Locate the cell with the specified text and output its (X, Y) center coordinate. 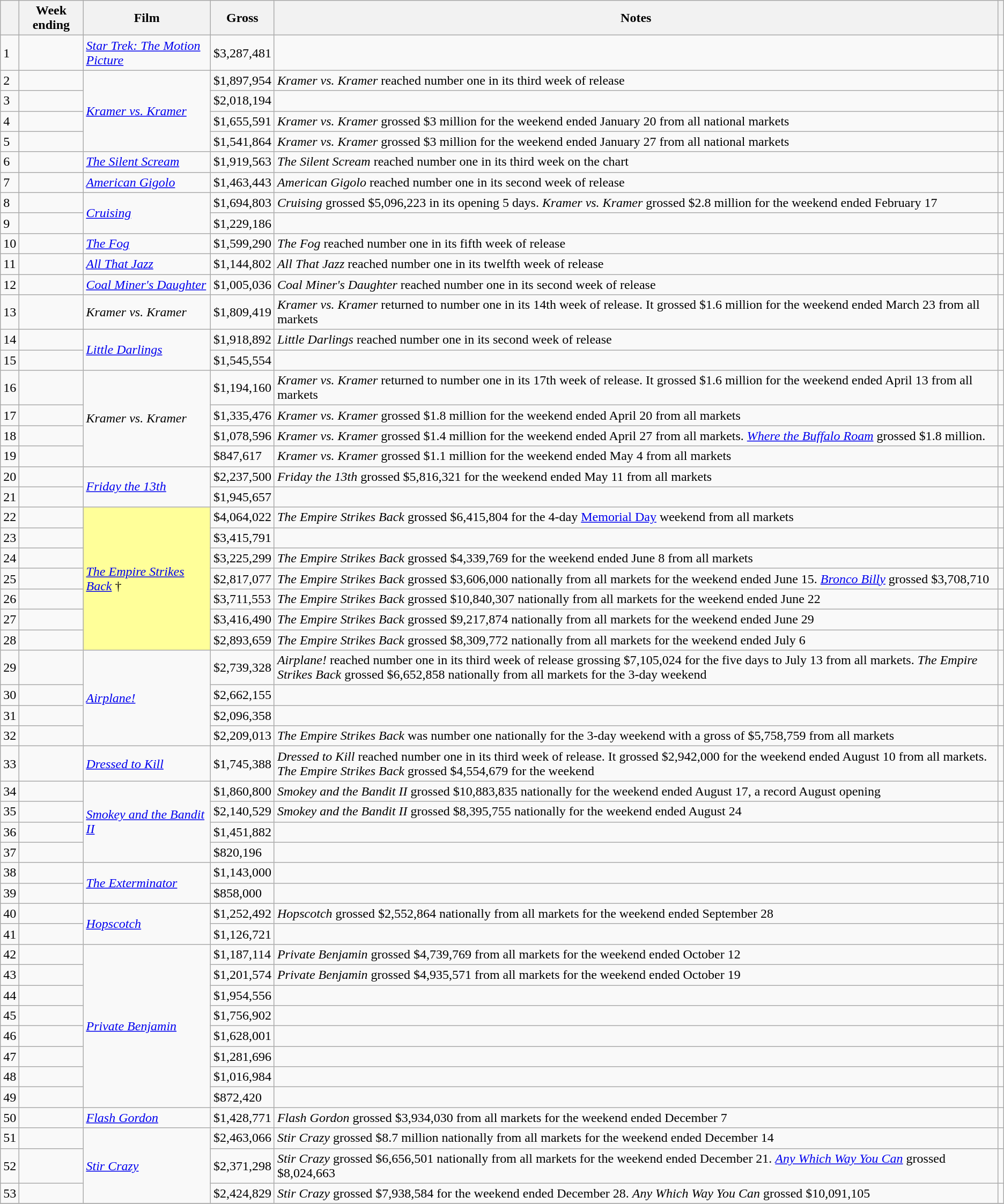
$3,416,490 (242, 619)
31 (10, 716)
$1,919,563 (242, 162)
$2,463,066 (242, 1138)
41 (10, 934)
$2,424,829 (242, 1193)
Smokey and the Bandit II grossed $8,395,755 nationally for the weekend ended August 24 (636, 812)
The Empire Strikes Back † (147, 578)
$1,078,596 (242, 436)
Hopscotch (147, 924)
$1,756,902 (242, 1016)
$1,187,114 (242, 954)
25 (10, 578)
Kramer vs. Kramer reached number one in its third week of release (636, 80)
$1,918,892 (242, 340)
Smokey and the Bandit II grossed $10,883,835 nationally for the weekend ended August 17, a record August opening (636, 791)
$2,209,013 (242, 736)
Gross (242, 18)
Notes (636, 18)
Flash Gordon (147, 1118)
$2,140,529 (242, 812)
9 (10, 223)
40 (10, 913)
$847,617 (242, 456)
Stir Crazy grossed $6,656,501 nationally from all markets for the weekend ended December 21. Any Which Way You Can grossed $8,024,663 (636, 1165)
Private Benjamin (147, 1025)
$820,196 (242, 852)
26 (10, 599)
19 (10, 456)
Coal Miner's Daughter (147, 285)
1 (10, 53)
Little Darlings (147, 350)
$1,809,419 (242, 312)
37 (10, 852)
Airplane! (147, 698)
The Fog reached number one in its fifth week of release (636, 243)
Kramer vs. Kramer grossed $1.8 million for the weekend ended April 20 from all markets (636, 415)
23 (10, 538)
47 (10, 1057)
45 (10, 1016)
18 (10, 436)
American Gigolo reached number one in its second week of release (636, 182)
The Silent Scream reached number one in its third week on the chart (636, 162)
$1,281,696 (242, 1057)
Friday the 13th (147, 487)
Stir Crazy grossed $7,938,584 for the weekend ended December 28. Any Which Way You Can grossed $10,091,105 (636, 1193)
51 (10, 1138)
29 (10, 668)
$2,739,328 (242, 668)
$2,662,155 (242, 695)
$1,694,803 (242, 203)
14 (10, 340)
Dressed to Kill (147, 763)
21 (10, 497)
The Empire Strikes Back grossed $9,217,874 nationally from all markets for the weekend ended June 29 (636, 619)
The Empire Strikes Back grossed $6,415,804 for the 4-day Memorial Day weekend from all markets (636, 517)
7 (10, 182)
17 (10, 415)
$2,096,358 (242, 716)
Kramer vs. Kramer grossed $1.1 million for the weekend ended May 4 from all markets (636, 456)
$1,428,771 (242, 1118)
6 (10, 162)
$1,541,864 (242, 142)
35 (10, 812)
The Silent Scream (147, 162)
34 (10, 791)
39 (10, 893)
50 (10, 1118)
$1,126,721 (242, 934)
$4,064,022 (242, 517)
All That Jazz reached number one in its twelfth week of release (636, 264)
33 (10, 763)
46 (10, 1036)
Cruising (147, 213)
8 (10, 203)
$1,655,591 (242, 121)
$1,335,476 (242, 415)
10 (10, 243)
$1,005,036 (242, 285)
Coal Miner's Daughter reached number one in its second week of release (636, 285)
22 (10, 517)
$3,415,791 (242, 538)
42 (10, 954)
$1,252,492 (242, 913)
$1,954,556 (242, 995)
American Gigolo (147, 182)
Private Benjamin grossed $4,935,571 from all markets for the weekend ended October 19 (636, 975)
12 (10, 285)
3 (10, 101)
$872,420 (242, 1097)
24 (10, 558)
$1,143,000 (242, 873)
$2,237,500 (242, 477)
$1,451,882 (242, 832)
The Empire Strikes Back grossed $4,339,769 for the weekend ended June 8 from all markets (636, 558)
43 (10, 975)
$1,016,984 (242, 1077)
$1,201,574 (242, 975)
53 (10, 1193)
$1,945,657 (242, 497)
48 (10, 1077)
$1,194,160 (242, 388)
$1,897,954 (242, 80)
Little Darlings reached number one in its second week of release (636, 340)
$2,018,194 (242, 101)
$1,745,388 (242, 763)
20 (10, 477)
44 (10, 995)
52 (10, 1165)
Kramer vs. Kramer returned to number one in its 14th week of release. It grossed $1.6 million for the weekend ended March 23 from all markets (636, 312)
30 (10, 695)
16 (10, 388)
Stir Crazy (147, 1165)
$1,599,290 (242, 243)
Kramer vs. Kramer grossed $1.4 million for the weekend ended April 27 from all markets. Where the Buffalo Roam grossed $1.8 million. (636, 436)
$1,229,186 (242, 223)
Friday the 13th grossed $5,816,321 for the weekend ended May 11 from all markets (636, 477)
$1,860,800 (242, 791)
Stir Crazy grossed $8.7 million nationally from all markets for the weekend ended December 14 (636, 1138)
Film (147, 18)
5 (10, 142)
Week ending (51, 18)
Smokey and the Bandit II (147, 822)
$2,371,298 (242, 1165)
Flash Gordon grossed $3,934,030 from all markets for the weekend ended December 7 (636, 1118)
$1,628,001 (242, 1036)
2 (10, 80)
28 (10, 640)
The Fog (147, 243)
The Empire Strikes Back grossed $3,606,000 nationally from all markets for the weekend ended June 15. Bronco Billy grossed $3,708,710 (636, 578)
$2,893,659 (242, 640)
$1,545,554 (242, 360)
All That Jazz (147, 264)
The Empire Strikes Back grossed $8,309,772 nationally from all markets for the weekend ended July 6 (636, 640)
$858,000 (242, 893)
Kramer vs. Kramer grossed $3 million for the weekend ended January 20 from all national markets (636, 121)
32 (10, 736)
$1,463,443 (242, 182)
Star Trek: The Motion Picture (147, 53)
The Empire Strikes Back grossed $10,840,307 nationally from all markets for the weekend ended June 22 (636, 599)
Hopscotch grossed $2,552,864 nationally from all markets for the weekend ended September 28 (636, 913)
Kramer vs. Kramer grossed $3 million for the weekend ended January 27 from all national markets (636, 142)
The Empire Strikes Back was number one nationally for the 3-day weekend with a gross of $5,758,759 from all markets (636, 736)
36 (10, 832)
38 (10, 873)
4 (10, 121)
$3,711,553 (242, 599)
$1,144,802 (242, 264)
11 (10, 264)
49 (10, 1097)
15 (10, 360)
$2,817,077 (242, 578)
13 (10, 312)
$3,287,481 (242, 53)
The Exterminator (147, 883)
27 (10, 619)
Private Benjamin grossed $4,739,769 from all markets for the weekend ended October 12 (636, 954)
Cruising grossed $5,096,223 in its opening 5 days. Kramer vs. Kramer grossed $2.8 million for the weekend ended February 17 (636, 203)
$3,225,299 (242, 558)
Kramer vs. Kramer returned to number one in its 17th week of release. It grossed $1.6 million for the weekend ended April 13 from all markets (636, 388)
